Scan for the cell matching the given text and deliver its (x, y) coordinate at center. 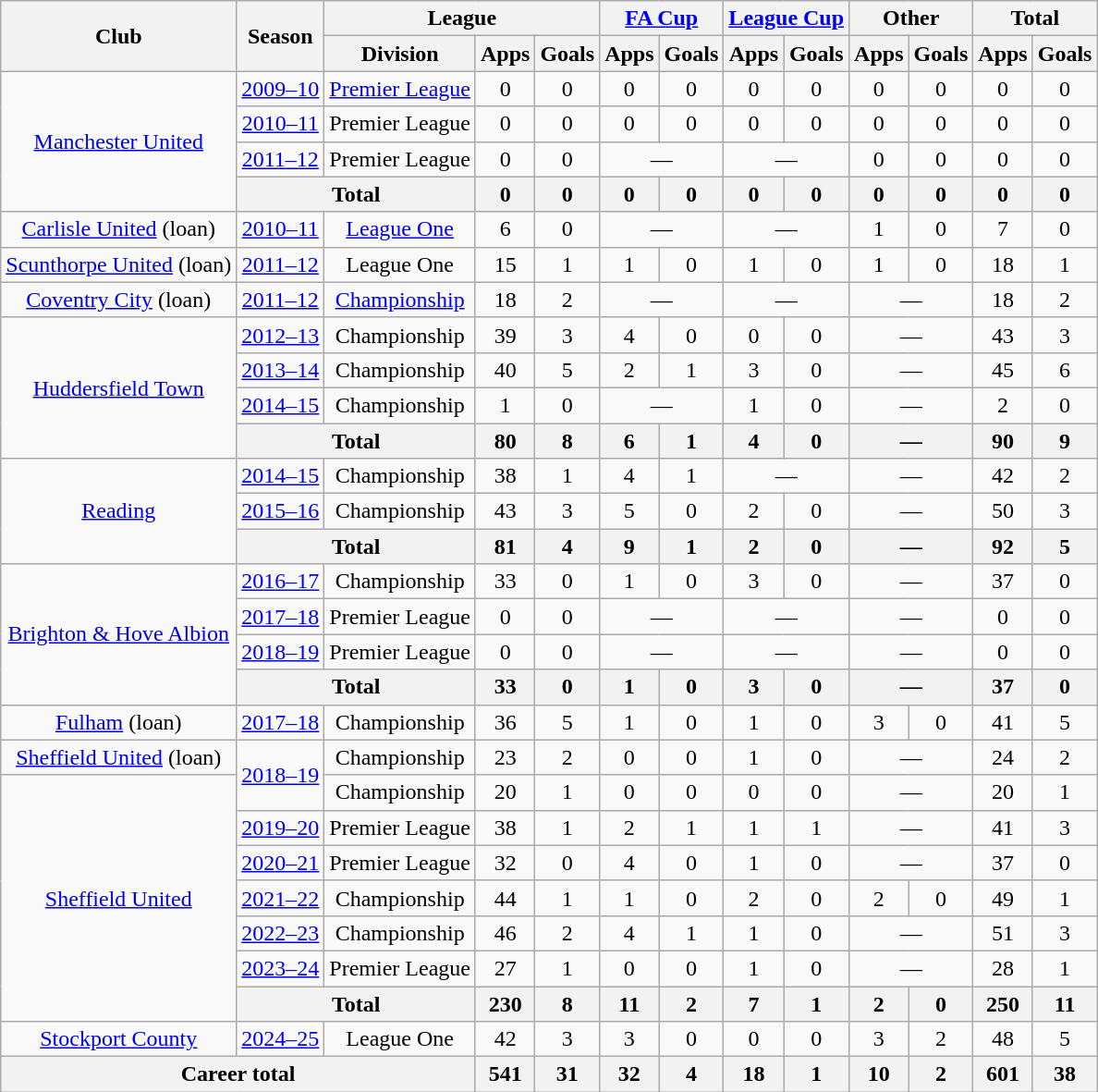
Other (911, 18)
FA Cup (662, 18)
48 (1003, 1039)
Manchester United (118, 141)
Season (281, 36)
15 (505, 264)
Stockport County (118, 1039)
81 (505, 546)
46 (505, 933)
2016–17 (281, 582)
45 (1003, 370)
2023–24 (281, 968)
80 (505, 441)
2012–13 (281, 335)
23 (505, 757)
40 (505, 370)
Sheffield United (118, 898)
Scunthorpe United (loan) (118, 264)
Huddersfield Town (118, 387)
2013–14 (281, 370)
44 (505, 898)
541 (505, 1074)
Fulham (loan) (118, 722)
2022–23 (281, 933)
Carlisle United (loan) (118, 229)
230 (505, 1003)
49 (1003, 898)
2020–21 (281, 863)
50 (1003, 511)
10 (879, 1074)
601 (1003, 1074)
250 (1003, 1003)
24 (1003, 757)
Reading (118, 511)
2015–16 (281, 511)
Club (118, 36)
League (462, 18)
36 (505, 722)
27 (505, 968)
31 (567, 1074)
90 (1003, 441)
2009–10 (281, 89)
League Cup (787, 18)
51 (1003, 933)
Division (400, 54)
Brighton & Hove Albion (118, 634)
2021–22 (281, 898)
2019–20 (281, 828)
28 (1003, 968)
Sheffield United (loan) (118, 757)
92 (1003, 546)
39 (505, 335)
2024–25 (281, 1039)
Career total (238, 1074)
Coventry City (loan) (118, 300)
